Determine the (x, y) coordinate at the center of the cell enclosing the given text.  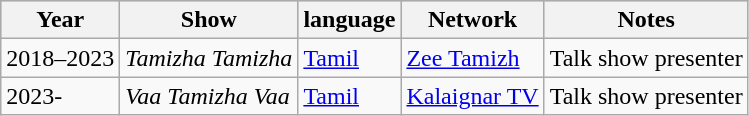
Tamizha Tamizha (209, 58)
2023- (60, 96)
Network (472, 20)
language (350, 20)
Zee Tamizh (472, 58)
Show (209, 20)
2018–2023 (60, 58)
Notes (646, 20)
Kalaignar TV (472, 96)
Vaa Tamizha Vaa (209, 96)
Year (60, 20)
